Locate the cell with the specified text and output its (X, Y) center coordinate. 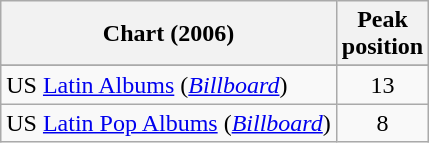
Chart (2006) (169, 34)
13 (382, 85)
8 (382, 123)
US Latin Albums (Billboard) (169, 85)
US Latin Pop Albums (Billboard) (169, 123)
Peakposition (382, 34)
